Capture the cell that displays the provided text and extract its (x, y) central coordinate. 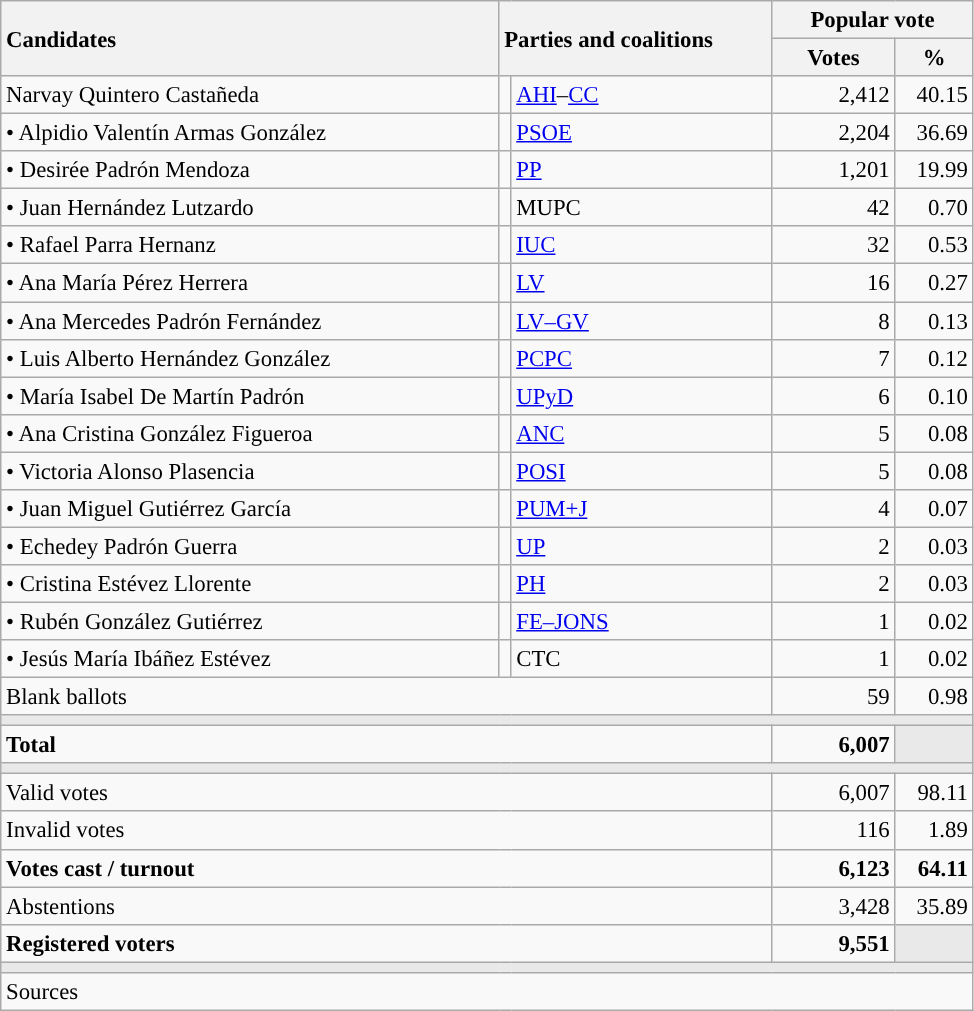
LV (642, 283)
FE–JONS (642, 621)
2,204 (834, 133)
UP (642, 546)
Popular vote (872, 20)
• Rubén González Gutiérrez (250, 621)
• Echedey Padrón Guerra (250, 546)
• Ana Cristina González Figueroa (250, 433)
40.15 (934, 95)
19.99 (934, 170)
3,428 (834, 906)
PP (642, 170)
• Cristina Estévez Llorente (250, 584)
CTC (642, 659)
98.11 (934, 793)
• Luis Alberto Hernández González (250, 358)
• Desirée Padrón Mendoza (250, 170)
35.89 (934, 906)
% (934, 58)
6,123 (834, 868)
IUC (642, 245)
Abstentions (386, 906)
• Jesús María Ibáñez Estévez (250, 659)
36.69 (934, 133)
• Juan Hernández Lutzardo (250, 208)
0.12 (934, 358)
16 (834, 283)
• Ana Mercedes Padrón Fernández (250, 321)
Votes (834, 58)
1,201 (834, 170)
Parties and coalitions (636, 38)
PSOE (642, 133)
MUPC (642, 208)
PH (642, 584)
2,412 (834, 95)
0.10 (934, 396)
0.27 (934, 283)
Blank ballots (386, 697)
• Rafael Parra Hernanz (250, 245)
1.89 (934, 831)
4 (834, 509)
Valid votes (386, 793)
0.98 (934, 697)
• Juan Miguel Gutiérrez García (250, 509)
0.13 (934, 321)
7 (834, 358)
AHI–CC (642, 95)
POSI (642, 471)
116 (834, 831)
ANC (642, 433)
PCPC (642, 358)
Invalid votes (386, 831)
• Alpidio Valentín Armas González (250, 133)
UPyD (642, 396)
64.11 (934, 868)
Narvay Quintero Castañeda (250, 95)
0.53 (934, 245)
Total (386, 745)
0.70 (934, 208)
Votes cast / turnout (386, 868)
8 (834, 321)
6 (834, 396)
59 (834, 697)
Candidates (250, 38)
32 (834, 245)
PUM+J (642, 509)
42 (834, 208)
• Ana María Pérez Herrera (250, 283)
9,551 (834, 943)
Registered voters (386, 943)
Sources (487, 992)
• Victoria Alonso Plasencia (250, 471)
• María Isabel De Martín Padrón (250, 396)
0.07 (934, 509)
LV–GV (642, 321)
